Find where the given text appears and provide that cell's center as [x, y] coordinate. 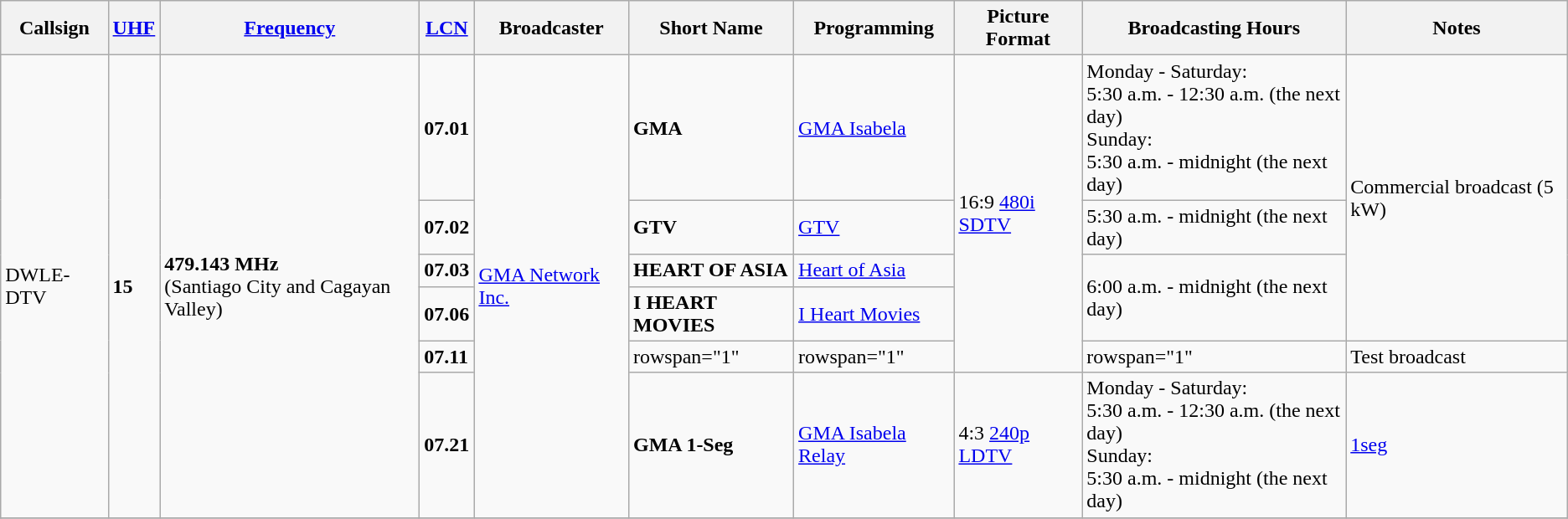
5:30 a.m. - midnight (the next day) [1215, 228]
UHF [134, 28]
Callsign [54, 28]
I Heart Movies [874, 313]
Frequency [290, 28]
07.02 [447, 228]
Short Name [712, 28]
6:00 a.m. - midnight (the next day) [1215, 298]
15 [134, 286]
Picture Format [1019, 28]
07.03 [447, 270]
HEART OF ASIA [712, 270]
07.01 [447, 127]
DWLE-DTV [54, 286]
GMA Network Inc. [551, 286]
Heart of Asia [874, 270]
Test broadcast [1457, 357]
Notes [1457, 28]
LCN [447, 28]
Programming [874, 28]
1seg [1457, 445]
Broadcasting Hours [1215, 28]
Broadcaster [551, 28]
GMA 1-Seg [712, 445]
I HEART MOVIES [712, 313]
07.21 [447, 445]
479.143 MHz(Santiago City and Cagayan Valley) [290, 286]
Commercial broadcast (5 kW) [1457, 198]
16:9 480i SDTV [1019, 214]
07.06 [447, 313]
GMA Isabela [874, 127]
GMA [712, 127]
4:3 240p LDTV [1019, 445]
07.11 [447, 357]
GMA Isabela Relay [874, 445]
